For the text-containing cell, return its midpoint in (x, y) coordinate format. 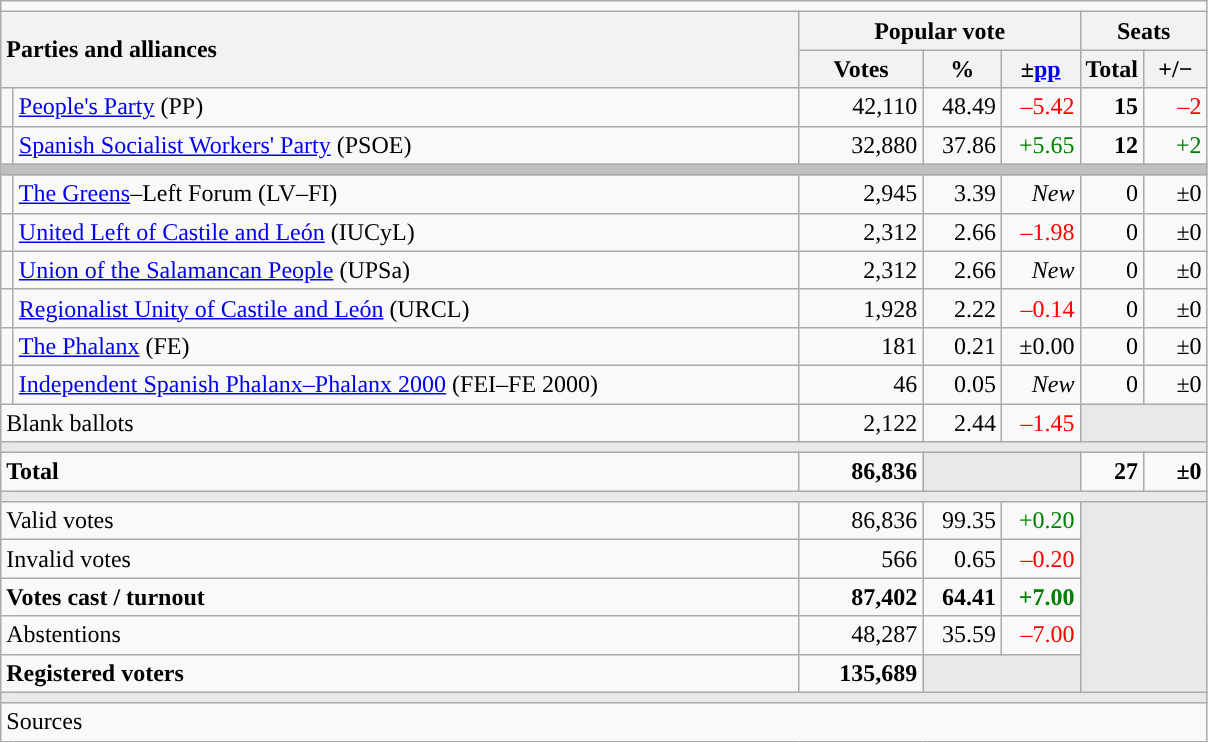
Invalid votes (400, 559)
27 (1112, 472)
–0.20 (1040, 559)
181 (861, 346)
Spanish Socialist Workers' Party (PSOE) (406, 145)
People's Party (PP) (406, 107)
United Left of Castile and León (IUCyL) (406, 232)
Seats (1144, 31)
Votes cast / turnout (400, 597)
+0.20 (1040, 521)
Registered voters (400, 673)
2.44 (962, 423)
37.86 (962, 145)
The Phalanx (FE) (406, 346)
Sources (604, 722)
+2 (1176, 145)
48.49 (962, 107)
±0.00 (1040, 346)
64.41 (962, 597)
15 (1112, 107)
566 (861, 559)
0.05 (962, 384)
–0.14 (1040, 308)
46 (861, 384)
135,689 (861, 673)
3.39 (962, 194)
48,287 (861, 635)
0.21 (962, 346)
35.59 (962, 635)
+/− (1176, 69)
–1.98 (1040, 232)
The Greens–Left Forum (LV–FI) (406, 194)
Parties and alliances (400, 50)
Blank ballots (400, 423)
–1.45 (1040, 423)
Regionalist Unity of Castile and León (URCL) (406, 308)
–7.00 (1040, 635)
1,928 (861, 308)
12 (1112, 145)
Popular vote (940, 31)
% (962, 69)
2.22 (962, 308)
+5.65 (1040, 145)
+7.00 (1040, 597)
42,110 (861, 107)
87,402 (861, 597)
Abstentions (400, 635)
±pp (1040, 69)
–5.42 (1040, 107)
99.35 (962, 521)
0.65 (962, 559)
Valid votes (400, 521)
Votes (861, 69)
32,880 (861, 145)
Union of the Salamancan People (UPSa) (406, 270)
2,122 (861, 423)
2,945 (861, 194)
Independent Spanish Phalanx–Phalanx 2000 (FEI–FE 2000) (406, 384)
–2 (1176, 107)
